From the cell containing the given text, extract its center point as (x, y) coordinate. 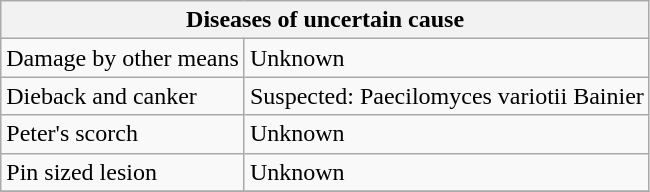
Peter's scorch (123, 134)
Pin sized lesion (123, 172)
Damage by other means (123, 58)
Suspected: Paecilomyces variotii Bainier (446, 96)
Dieback and canker (123, 96)
Diseases of uncertain cause (326, 20)
